Scan for the cell matching the given text and deliver its (X, Y) coordinate at center. 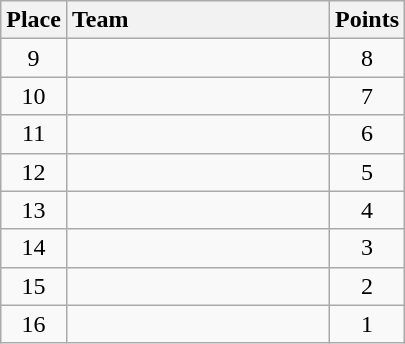
12 (34, 172)
16 (34, 324)
5 (368, 172)
13 (34, 210)
14 (34, 248)
11 (34, 134)
Points (368, 20)
7 (368, 96)
9 (34, 58)
Place (34, 20)
4 (368, 210)
15 (34, 286)
8 (368, 58)
1 (368, 324)
Team (198, 20)
2 (368, 286)
6 (368, 134)
10 (34, 96)
3 (368, 248)
